Provide the [x, y] coordinate of the cell's center where the given text is located.  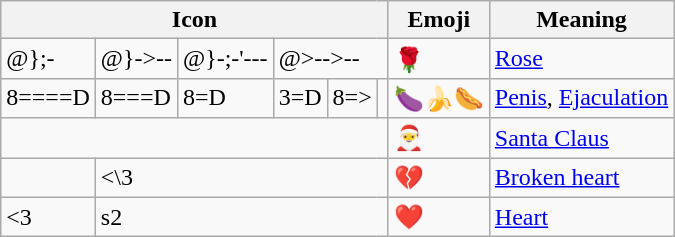
@};- [48, 59]
Icon [195, 20]
🌹 [438, 59]
Meaning [581, 20]
Broken heart [581, 178]
Santa Claus [581, 138]
8=> [352, 98]
Heart [581, 217]
3=D [300, 98]
Penis, Ejaculation [581, 98]
Emoji [438, 20]
💔 [438, 178]
🎅 [438, 138]
<\3 [242, 178]
🍆🍌🌭 [438, 98]
❤️ [438, 217]
8===D [136, 98]
@}‑;‑'‑‑‑ [225, 59]
8=D [225, 98]
@}->-- [136, 59]
s2 [242, 217]
Rose [581, 59]
<3 [48, 217]
@>‑‑>‑‑ [330, 59]
8====D [48, 98]
